Extract the (X, Y) coordinate from the center of the cell holding the provided text.  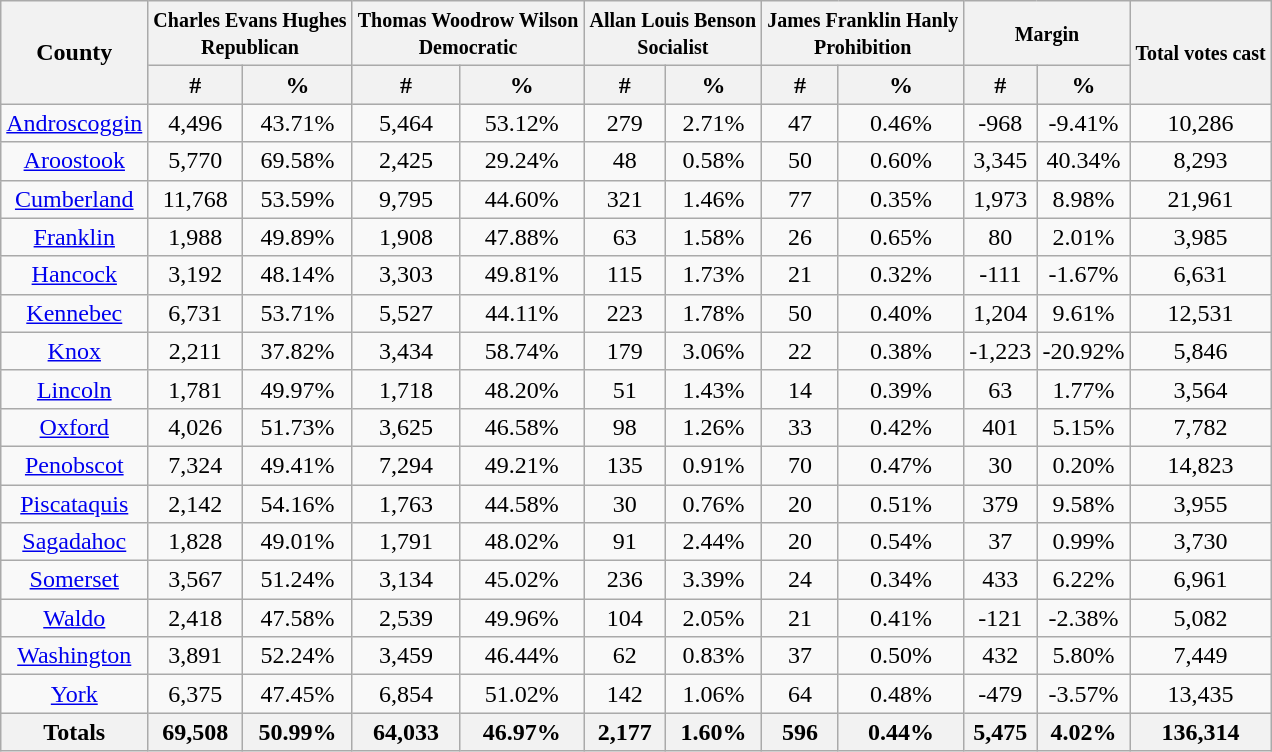
47.58% (298, 618)
3.39% (713, 580)
22 (800, 351)
24 (800, 580)
1,988 (196, 237)
432 (1000, 656)
12,531 (1200, 313)
5,082 (1200, 618)
1.26% (713, 427)
596 (800, 732)
5.15% (1084, 427)
49.89% (298, 237)
5.80% (1084, 656)
3,459 (406, 656)
9.58% (1084, 503)
2.01% (1084, 237)
379 (1000, 503)
14 (800, 389)
Kennebec (74, 313)
3,567 (196, 580)
3,625 (406, 427)
0.40% (901, 313)
-479 (1000, 694)
Aroostook (74, 161)
Somerset (74, 580)
47.88% (522, 237)
0.47% (901, 465)
46.97% (522, 732)
-968 (1000, 123)
0.46% (901, 123)
0.41% (901, 618)
115 (624, 275)
3,434 (406, 351)
1,973 (1000, 199)
-1.67% (1084, 275)
49.41% (298, 465)
0.54% (901, 542)
49.21% (522, 465)
91 (624, 542)
33 (800, 427)
48.20% (522, 389)
1,763 (406, 503)
11,768 (196, 199)
321 (624, 199)
3,564 (1200, 389)
64 (800, 694)
2.05% (713, 618)
2,425 (406, 161)
-1,223 (1000, 351)
4.02% (1084, 732)
7,324 (196, 465)
62 (624, 656)
Oxford (74, 427)
46.44% (522, 656)
1,781 (196, 389)
77 (800, 199)
2,142 (196, 503)
6,731 (196, 313)
80 (1000, 237)
3,345 (1000, 161)
5,475 (1000, 732)
Franklin (74, 237)
0.65% (901, 237)
47.45% (298, 694)
7,782 (1200, 427)
49.97% (298, 389)
3,955 (1200, 503)
279 (624, 123)
26 (800, 237)
-121 (1000, 618)
Allan Louis BensonSocialist (673, 34)
8,293 (1200, 161)
69,508 (196, 732)
1.58% (713, 237)
51.02% (522, 694)
4,026 (196, 427)
52.24% (298, 656)
Totals (74, 732)
6.22% (1084, 580)
-9.41% (1084, 123)
223 (624, 313)
98 (624, 427)
0.39% (901, 389)
Androscoggin (74, 123)
2,418 (196, 618)
0.38% (901, 351)
3,134 (406, 580)
9,795 (406, 199)
51 (624, 389)
10,286 (1200, 123)
1.43% (713, 389)
236 (624, 580)
0.76% (713, 503)
1.60% (713, 732)
45.02% (522, 580)
43.71% (298, 123)
14,823 (1200, 465)
Cumberland (74, 199)
8.98% (1084, 199)
Total votes cast (1200, 52)
1.78% (713, 313)
0.42% (901, 427)
136,314 (1200, 732)
3,192 (196, 275)
47 (800, 123)
0.58% (713, 161)
1.46% (713, 199)
46.58% (522, 427)
49.81% (522, 275)
2,177 (624, 732)
0.60% (901, 161)
44.11% (522, 313)
2,211 (196, 351)
2,539 (406, 618)
-2.38% (1084, 618)
5,770 (196, 161)
5,846 (1200, 351)
1.77% (1084, 389)
51.24% (298, 580)
1,204 (1000, 313)
0.20% (1084, 465)
6,961 (1200, 580)
Knox (74, 351)
1.06% (713, 694)
Margin (1047, 34)
51.73% (298, 427)
3.06% (713, 351)
6,375 (196, 694)
0.44% (901, 732)
2.44% (713, 542)
6,631 (1200, 275)
0.48% (901, 694)
York (74, 694)
7,294 (406, 465)
58.74% (522, 351)
Thomas Woodrow WilsonDemocratic (468, 34)
Washington (74, 656)
Waldo (74, 618)
3,985 (1200, 237)
-3.57% (1084, 694)
Hancock (74, 275)
49.96% (522, 618)
48.14% (298, 275)
50.99% (298, 732)
2.71% (713, 123)
1.73% (713, 275)
Penobscot (74, 465)
44.58% (522, 503)
0.91% (713, 465)
0.51% (901, 503)
53.12% (522, 123)
5,464 (406, 123)
-20.92% (1084, 351)
9.61% (1084, 313)
53.59% (298, 199)
1,828 (196, 542)
0.35% (901, 199)
53.71% (298, 313)
44.60% (522, 199)
0.83% (713, 656)
0.32% (901, 275)
5,527 (406, 313)
7,449 (1200, 656)
0.50% (901, 656)
13,435 (1200, 694)
County (74, 52)
1,791 (406, 542)
48 (624, 161)
48.02% (522, 542)
James Franklin HanlyProhibition (863, 34)
135 (624, 465)
69.58% (298, 161)
1,908 (406, 237)
6,854 (406, 694)
3,303 (406, 275)
4,496 (196, 123)
Charles Evans HughesRepublican (250, 34)
-111 (1000, 275)
179 (624, 351)
3,891 (196, 656)
0.34% (901, 580)
401 (1000, 427)
0.99% (1084, 542)
64,033 (406, 732)
104 (624, 618)
433 (1000, 580)
Piscataquis (74, 503)
49.01% (298, 542)
54.16% (298, 503)
21,961 (1200, 199)
3,730 (1200, 542)
40.34% (1084, 161)
Sagadahoc (74, 542)
70 (800, 465)
142 (624, 694)
29.24% (522, 161)
1,718 (406, 389)
37.82% (298, 351)
Lincoln (74, 389)
